Output the [x, y] coordinate of the center of the cell containing the given text.  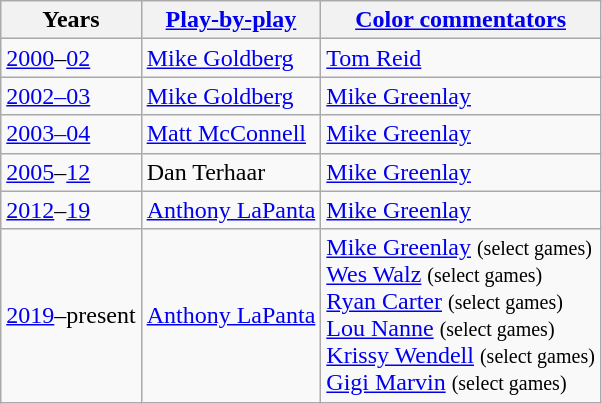
2002–03 [71, 96]
Dan Terhaar [231, 172]
2019–present [71, 316]
2000–02 [71, 58]
Matt McConnell [231, 134]
2012–19 [71, 210]
Color commentators [461, 20]
2003–04 [71, 134]
Years [71, 20]
Tom Reid [461, 58]
2005–12 [71, 172]
Play-by-play [231, 20]
